Pinpoint the cell where the given text exists, returning its [X, Y] midpoint coordinate. 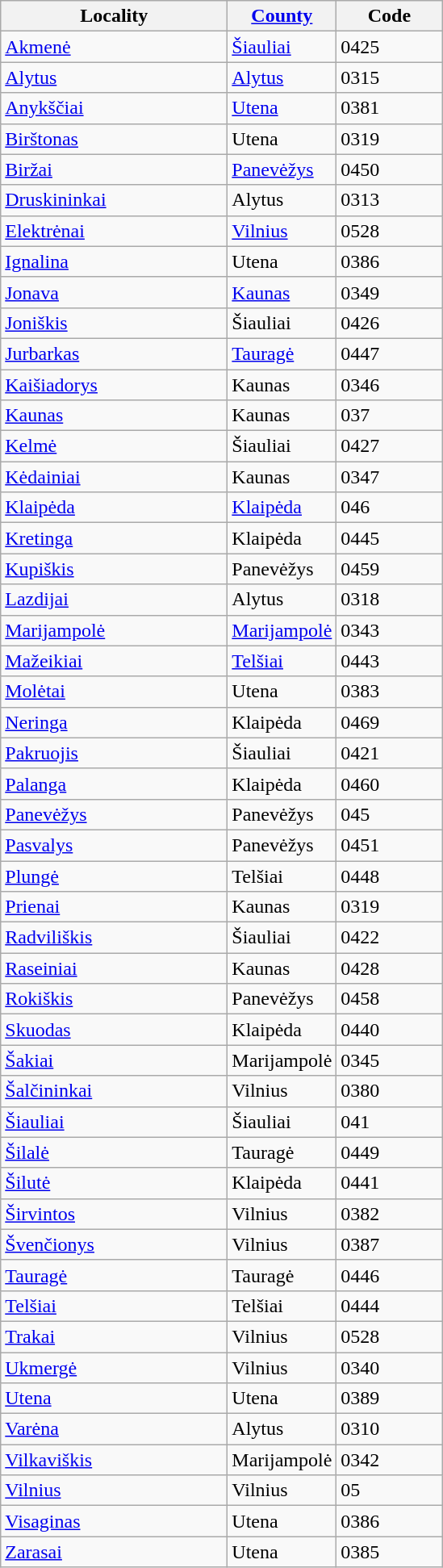
0425 [389, 47]
0460 [389, 784]
0441 [389, 1183]
Širvintos [115, 1214]
0381 [389, 108]
0446 [389, 1275]
0342 [389, 1460]
Zarasai [115, 1552]
0459 [389, 569]
0340 [389, 1368]
Šilutė [115, 1183]
Mažeikiai [115, 661]
0345 [389, 1060]
Jonava [115, 292]
Biržai [115, 169]
Anykščiai [115, 108]
0443 [389, 661]
Varėna [115, 1429]
0349 [389, 292]
Plungė [115, 876]
037 [389, 416]
Prienai [115, 907]
Šakiai [115, 1060]
0469 [389, 722]
Pakruojis [115, 753]
0427 [389, 446]
Palanga [115, 784]
0382 [389, 1214]
Ignalina [115, 261]
Kretinga [115, 538]
0445 [389, 538]
05 [389, 1491]
041 [389, 1122]
0458 [389, 999]
0428 [389, 968]
Šilalė [115, 1152]
0440 [389, 1030]
Jurbarkas [115, 353]
0389 [389, 1399]
0450 [389, 169]
Kaišiadorys [115, 385]
046 [389, 508]
0422 [389, 938]
Pasvalys [115, 845]
Molėtai [115, 692]
Akmenė [115, 47]
Joniškis [115, 323]
Locality [115, 16]
0387 [389, 1244]
Šalčininkai [115, 1091]
Radviliškis [115, 938]
Neringa [115, 722]
Kėdainiai [115, 477]
0318 [389, 600]
Visaginas [115, 1521]
Švenčionys [115, 1244]
Trakai [115, 1336]
0451 [389, 845]
Raseiniai [115, 968]
0421 [389, 753]
0444 [389, 1306]
0380 [389, 1091]
0315 [389, 77]
0383 [389, 692]
Ukmergė [115, 1368]
0449 [389, 1152]
0347 [389, 477]
0346 [389, 385]
0385 [389, 1552]
Rokiškis [115, 999]
Vilkaviškis [115, 1460]
Birštonas [115, 139]
Code [389, 16]
Elektrėnai [115, 231]
Druskininkai [115, 200]
Kupiškis [115, 569]
045 [389, 814]
0448 [389, 876]
0447 [389, 353]
0313 [389, 200]
0310 [389, 1429]
Lazdijai [115, 600]
0343 [389, 630]
0426 [389, 323]
Skuodas [115, 1030]
Kelmė [115, 446]
County [282, 16]
